Locate the cell with the specified text and output its (X, Y) center coordinate. 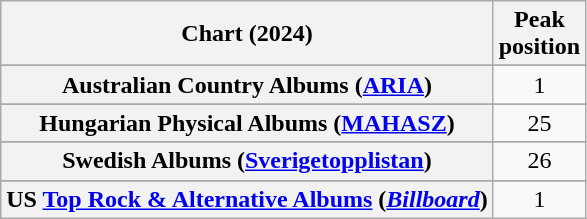
Peakposition (539, 34)
Australian Country Albums (ARIA) (247, 85)
26 (539, 161)
25 (539, 123)
Swedish Albums (Sverigetopplistan) (247, 161)
Chart (2024) (247, 34)
US Top Rock & Alternative Albums (Billboard) (247, 199)
Hungarian Physical Albums (MAHASZ) (247, 123)
